Detect which cell encompasses the target text, then output its [X, Y] center coordinate. 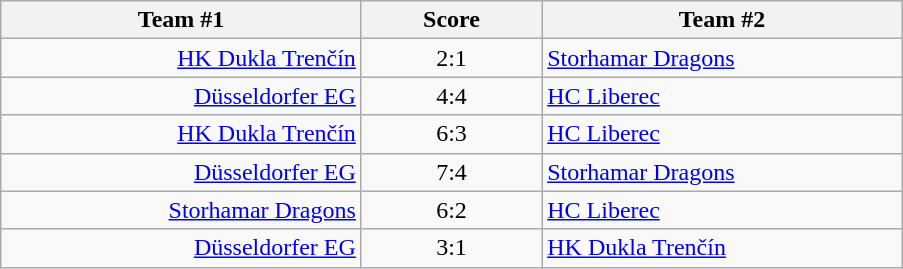
4:4 [451, 96]
Team #1 [182, 20]
3:1 [451, 248]
6:3 [451, 134]
7:4 [451, 172]
6:2 [451, 210]
Team #2 [722, 20]
Score [451, 20]
2:1 [451, 58]
